For the text-containing cell, return its midpoint in (x, y) coordinate format. 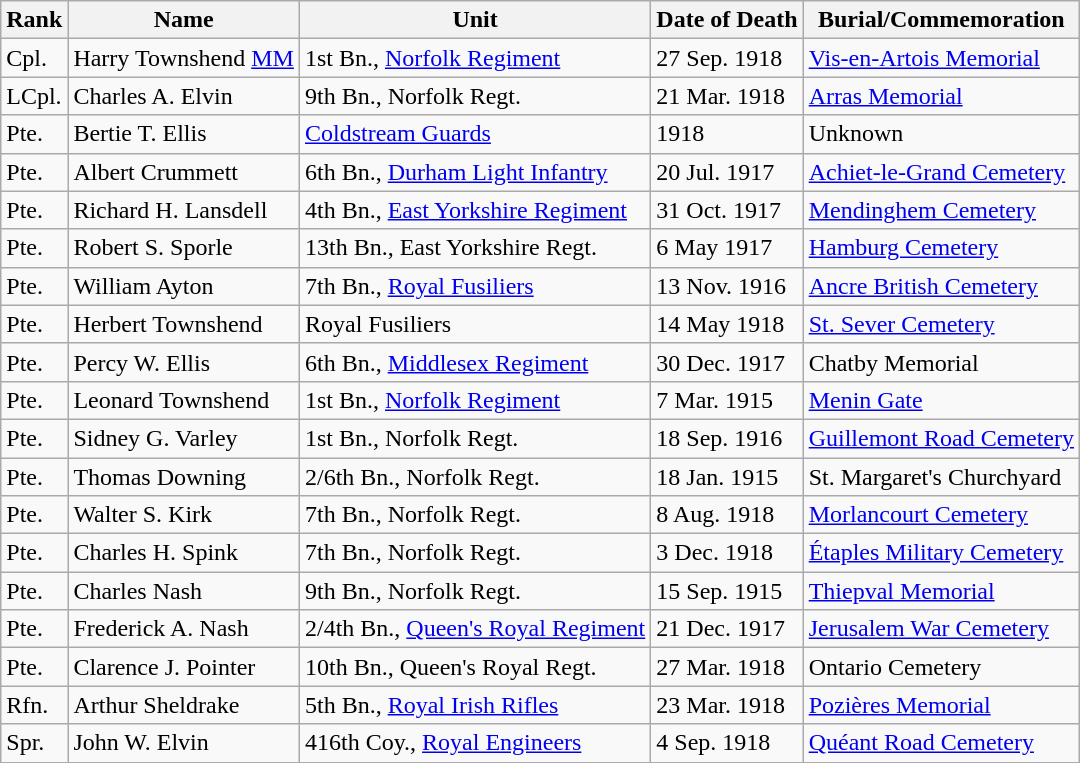
Morlancourt Cemetery (941, 515)
Guillemont Road Cemetery (941, 438)
LCpl. (34, 96)
Charles H. Spink (184, 553)
6th Bn., Middlesex Regiment (474, 362)
Hamburg Cemetery (941, 248)
8 Aug. 1918 (727, 515)
13th Bn., East Yorkshire Regt. (474, 248)
6th Bn., Durham Light Infantry (474, 172)
18 Jan. 1915 (727, 477)
Clarence J. Pointer (184, 667)
Pozières Memorial (941, 705)
14 May 1918 (727, 324)
Robert S. Sporle (184, 248)
1st Bn., Norfolk Regt. (474, 438)
Étaples Military Cemetery (941, 553)
416th Coy., Royal Engineers (474, 743)
15 Sep. 1915 (727, 591)
7th Bn., Royal Fusiliers (474, 286)
7 Mar. 1915 (727, 400)
Name (184, 20)
2/6th Bn., Norfolk Regt. (474, 477)
20 Jul. 1917 (727, 172)
Jerusalem War Cemetery (941, 629)
2/4th Bn., Queen's Royal Regiment (474, 629)
Quéant Road Cemetery (941, 743)
William Ayton (184, 286)
30 Dec. 1917 (727, 362)
1918 (727, 134)
Leonard Townshend (184, 400)
Vis-en-Artois Memorial (941, 58)
27 Mar. 1918 (727, 667)
Rfn. (34, 705)
Coldstream Guards (474, 134)
St. Margaret's Churchyard (941, 477)
Charles Nash (184, 591)
John W. Elvin (184, 743)
18 Sep. 1916 (727, 438)
Royal Fusiliers (474, 324)
Walter S. Kirk (184, 515)
St. Sever Cemetery (941, 324)
31 Oct. 1917 (727, 210)
Menin Gate (941, 400)
Date of Death (727, 20)
Spr. (34, 743)
5th Bn., Royal Irish Rifles (474, 705)
Arras Memorial (941, 96)
21 Dec. 1917 (727, 629)
Percy W. Ellis (184, 362)
Charles A. Elvin (184, 96)
Frederick A. Nash (184, 629)
27 Sep. 1918 (727, 58)
Albert Crummett (184, 172)
Herbert Townshend (184, 324)
10th Bn., Queen's Royal Regt. (474, 667)
Harry Townshend MM (184, 58)
4th Bn., East Yorkshire Regiment (474, 210)
Sidney G. Varley (184, 438)
21 Mar. 1918 (727, 96)
23 Mar. 1918 (727, 705)
Ontario Cemetery (941, 667)
Burial/Commemoration (941, 20)
Thomas Downing (184, 477)
4 Sep. 1918 (727, 743)
3 Dec. 1918 (727, 553)
6 May 1917 (727, 248)
Rank (34, 20)
Cpl. (34, 58)
Thiepval Memorial (941, 591)
13 Nov. 1916 (727, 286)
Ancre British Cemetery (941, 286)
Arthur Sheldrake (184, 705)
Richard H. Lansdell (184, 210)
Achiet-le-Grand Cemetery (941, 172)
Unknown (941, 134)
Bertie T. Ellis (184, 134)
Chatby Memorial (941, 362)
Unit (474, 20)
Mendinghem Cemetery (941, 210)
